Provide the [X, Y] coordinate of the cell's center where the given text is located.  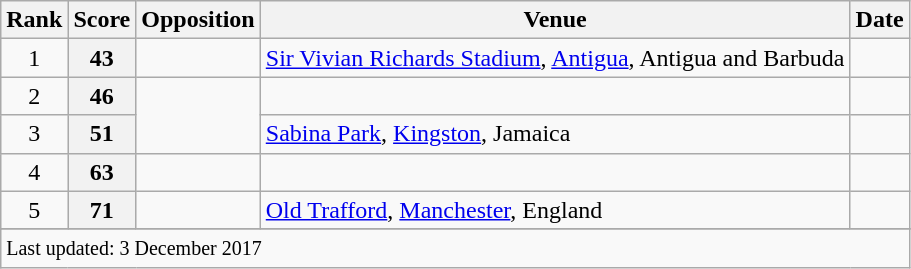
5 [34, 210]
Score [102, 20]
3 [34, 134]
Sabina Park, Kingston, Jamaica [555, 134]
Date [880, 20]
71 [102, 210]
Last updated: 3 December 2017 [455, 248]
Venue [555, 20]
51 [102, 134]
2 [34, 96]
Old Trafford, Manchester, England [555, 210]
Rank [34, 20]
Sir Vivian Richards Stadium, Antigua, Antigua and Barbuda [555, 58]
4 [34, 172]
63 [102, 172]
43 [102, 58]
46 [102, 96]
1 [34, 58]
Opposition [198, 20]
